Locate the cell with the specified text and output its [x, y] center coordinate. 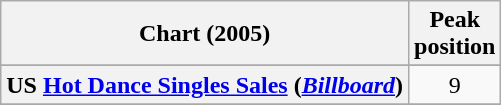
9 [455, 85]
US Hot Dance Singles Sales (Billboard) [205, 85]
Chart (2005) [205, 34]
Peak position [455, 34]
